Search for the cell housing the specified text and yield its [X, Y] center coordinate. 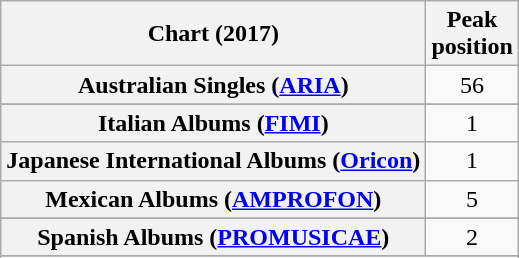
Japanese International Albums (Oricon) [214, 161]
Mexican Albums (AMPROFON) [214, 199]
Chart (2017) [214, 34]
Italian Albums (FIMI) [214, 123]
Peakposition [472, 34]
2 [472, 237]
Australian Singles (ARIA) [214, 85]
Spanish Albums (PROMUSICAE) [214, 237]
5 [472, 199]
56 [472, 85]
